Scan for the cell matching the given text and deliver its [x, y] coordinate at center. 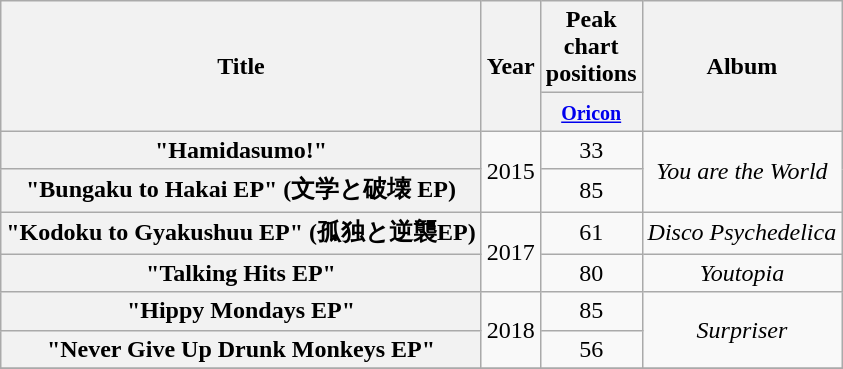
80 [591, 273]
"Hippy Mondays EP" [241, 311]
Album [742, 66]
"Hamidasumo!" [241, 150]
33 [591, 150]
"Never Give Up Drunk Monkeys EP" [241, 349]
56 [591, 349]
Oricon [591, 112]
Peak chart positions [591, 47]
"Kodoku to Gyakushuu EP" (孤独と逆襲EP) [241, 234]
"Bungaku to Hakai EP" (文学と破壊 EP) [241, 190]
"Talking Hits EP" [241, 273]
2018 [510, 330]
Title [241, 66]
Youtopia [742, 273]
Disco Psychedelica [742, 234]
61 [591, 234]
Year [510, 66]
Surpriser [742, 330]
You are the World [742, 172]
2017 [510, 252]
2015 [510, 172]
